Output the (X, Y) coordinate of the center of the cell containing the given text.  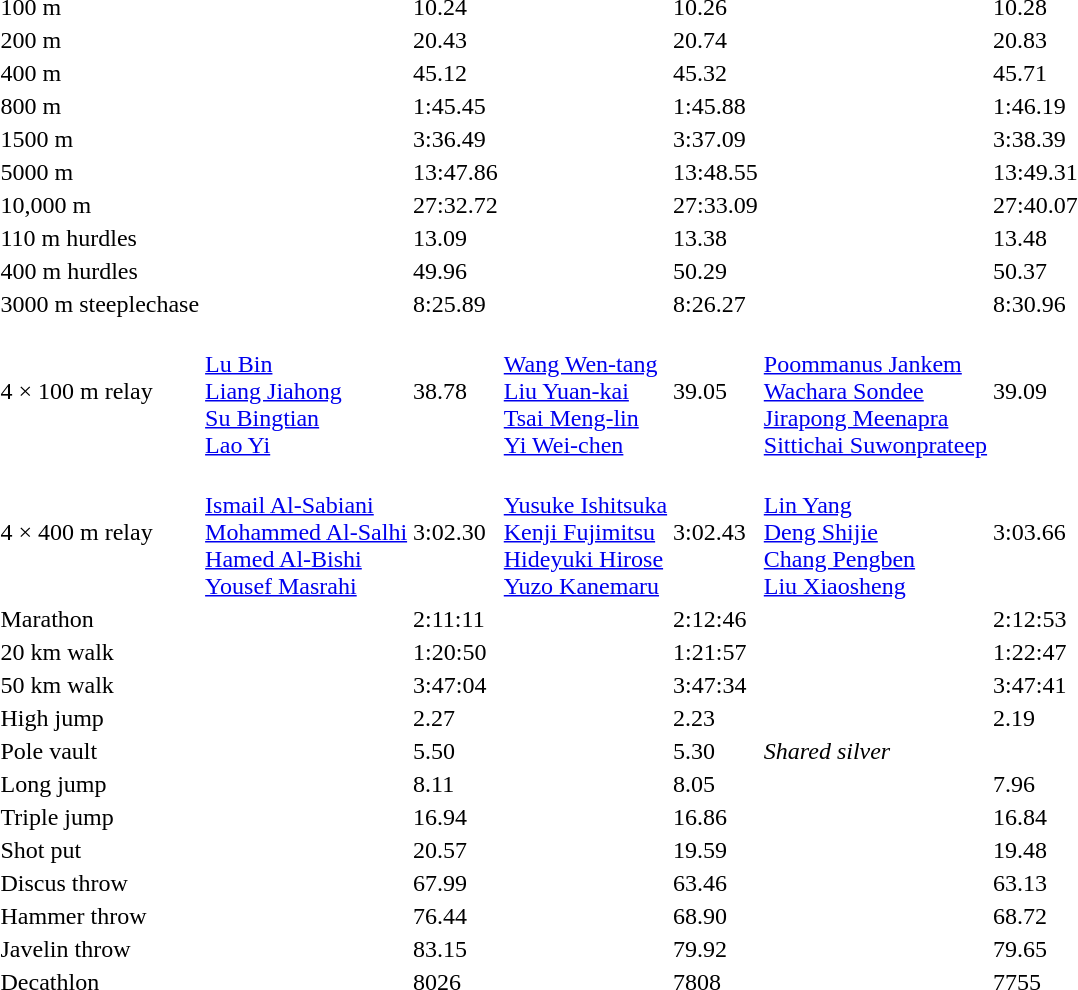
20.74 (716, 40)
2:12:46 (716, 619)
8.11 (456, 784)
39.05 (716, 391)
13.09 (456, 238)
Wang Wen-tangLiu Yuan-kaiTsai Meng-linYi Wei-chen (585, 391)
68.90 (716, 916)
13:48.55 (716, 172)
Lu BinLiang JiahongSu BingtianLao Yi (306, 391)
5.50 (456, 751)
38.78 (456, 391)
8.05 (716, 784)
27:32.72 (456, 205)
2:11:11 (456, 619)
45.12 (456, 73)
8:25.89 (456, 304)
79.92 (716, 949)
50.29 (716, 271)
5.30 (716, 751)
83.15 (456, 949)
20.43 (456, 40)
Shared silver (875, 751)
1:45.45 (456, 106)
49.96 (456, 271)
8:26.27 (716, 304)
63.46 (716, 883)
1:21:57 (716, 652)
2.23 (716, 718)
19.59 (716, 850)
Poommanus JankemWachara SondeeJirapong MeenapraSittichai Suwonprateep (875, 391)
3:02.30 (456, 532)
1:20:50 (456, 652)
27:33.09 (716, 205)
Yusuke IshitsukaKenji FujimitsuHideyuki HiroseYuzo Kanemaru (585, 532)
67.99 (456, 883)
3:36.49 (456, 139)
1:45.88 (716, 106)
3:02.43 (716, 532)
Ismail Al-SabianiMohammed Al-SalhiHamed Al-BishiYousef Masrahi (306, 532)
2.27 (456, 718)
76.44 (456, 916)
16.94 (456, 817)
16.86 (716, 817)
45.32 (716, 73)
13.38 (716, 238)
20.57 (456, 850)
3:37.09 (716, 139)
13:47.86 (456, 172)
3:47:34 (716, 685)
3:47:04 (456, 685)
Lin YangDeng ShijieChang PengbenLiu Xiaosheng (875, 532)
